Detect which cell encompasses the target text, then output its (x, y) center coordinate. 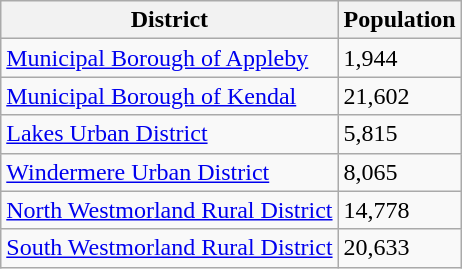
20,633 (400, 248)
North Westmorland Rural District (170, 210)
Municipal Borough of Kendal (170, 96)
21,602 (400, 96)
Lakes Urban District (170, 134)
Windermere Urban District (170, 172)
14,778 (400, 210)
1,944 (400, 58)
South Westmorland Rural District (170, 248)
District (170, 20)
8,065 (400, 172)
Population (400, 20)
Municipal Borough of Appleby (170, 58)
5,815 (400, 134)
